Extract the [X, Y] coordinate from the center of the cell holding the provided text.  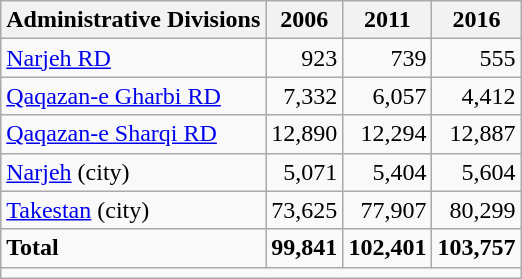
Takestan (city) [134, 210]
Qaqazan-e Gharbi RD [134, 96]
Administrative Divisions [134, 20]
80,299 [476, 210]
102,401 [388, 248]
6,057 [388, 96]
923 [304, 58]
5,071 [304, 172]
Narjeh (city) [134, 172]
12,890 [304, 134]
103,757 [476, 248]
2011 [388, 20]
12,887 [476, 134]
5,404 [388, 172]
Qaqazan-e Sharqi RD [134, 134]
5,604 [476, 172]
Total [134, 248]
2016 [476, 20]
7,332 [304, 96]
4,412 [476, 96]
Narjeh RD [134, 58]
77,907 [388, 210]
73,625 [304, 210]
12,294 [388, 134]
739 [388, 58]
555 [476, 58]
2006 [304, 20]
99,841 [304, 248]
